Return [x, y] of the center of cell containing provided text 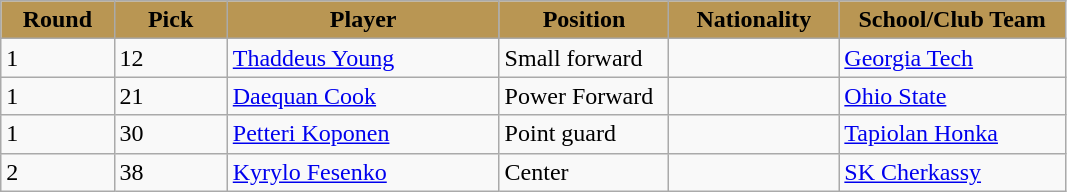
Nationality [754, 20]
21 [170, 96]
Player [363, 20]
Kyrylo Fesenko [363, 172]
School/Club Team [952, 20]
Ohio State [952, 96]
Thaddeus Young [363, 58]
Position [584, 20]
Tapiolan Honka [952, 134]
2 [58, 172]
Daequan Cook [363, 96]
Round [58, 20]
Pick [170, 20]
30 [170, 134]
12 [170, 58]
SK Cherkassy [952, 172]
Center [584, 172]
Point guard [584, 134]
Georgia Tech [952, 58]
Power Forward [584, 96]
38 [170, 172]
Small forward [584, 58]
Petteri Koponen [363, 134]
